Search for the cell housing the specified text and yield its (X, Y) center coordinate. 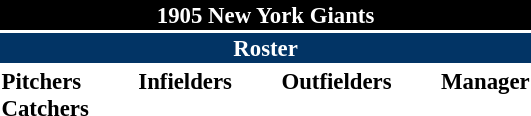
1905 New York Giants (266, 15)
Roster (266, 48)
